Capture the cell that displays the provided text and extract its [X, Y] central coordinate. 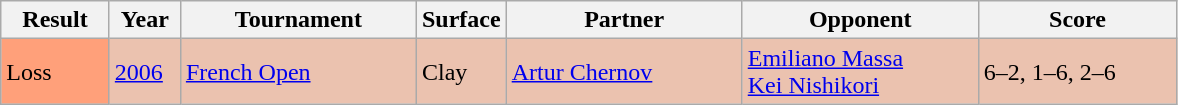
Clay [461, 72]
Score [1078, 20]
2006 [144, 72]
Partner [624, 20]
Surface [461, 20]
Loss [56, 72]
6–2, 1–6, 2–6 [1078, 72]
Artur Chernov [624, 72]
Opponent [860, 20]
Emiliano Massa Kei Nishikori [860, 72]
Year [144, 20]
Result [56, 20]
Tournament [298, 20]
French Open [298, 72]
